Scan for the cell matching the given text and deliver its [X, Y] coordinate at center. 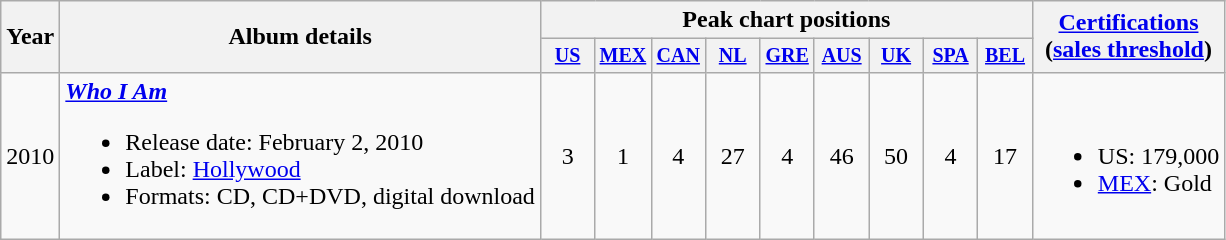
Peak chart positions [786, 20]
UK [896, 56]
Year [30, 37]
CAN [678, 56]
AUS [841, 56]
Who I AmRelease date: February 2, 2010Label: HollywoodFormats: CD, CD+DVD, digital download [300, 156]
50 [896, 156]
Album details [300, 37]
27 [732, 156]
US: 179,000 MEX: Gold [1128, 156]
3 [567, 156]
GRE [787, 56]
BEL [1005, 56]
NL [732, 56]
SPA [950, 56]
17 [1005, 156]
2010 [30, 156]
Certifications(sales threshold) [1128, 37]
US [567, 56]
MEX [623, 56]
46 [841, 156]
1 [623, 156]
